Detect which cell encompasses the target text, then output its (x, y) center coordinate. 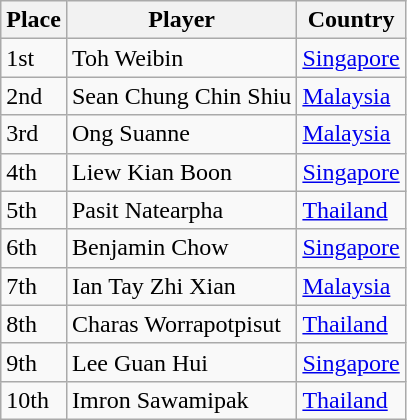
Country (351, 20)
Liew Kian Boon (181, 172)
Place (34, 20)
4th (34, 172)
Toh Weibin (181, 58)
9th (34, 362)
Benjamin Chow (181, 248)
Ian Tay Zhi Xian (181, 286)
Player (181, 20)
Lee Guan Hui (181, 362)
Sean Chung Chin Shiu (181, 96)
Ong Suanne (181, 134)
5th (34, 210)
6th (34, 248)
10th (34, 400)
7th (34, 286)
Charas Worrapotpisut (181, 324)
1st (34, 58)
Imron Sawamipak (181, 400)
Pasit Natearpha (181, 210)
8th (34, 324)
3rd (34, 134)
2nd (34, 96)
